Output the (x, y) coordinate of the center of the cell containing the given text.  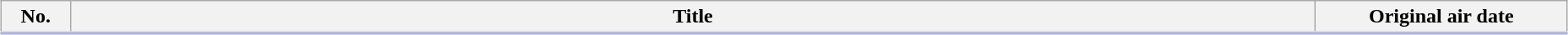
No. (35, 17)
Title (693, 17)
Original air date (1441, 17)
